Pinpoint the cell where the given text exists, returning its (x, y) midpoint coordinate. 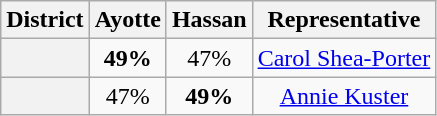
Hassan (209, 20)
District (45, 20)
Annie Kuster (344, 96)
Carol Shea-Porter (344, 58)
Representative (344, 20)
Ayotte (128, 20)
